Detect which cell encompasses the target text, then output its [x, y] center coordinate. 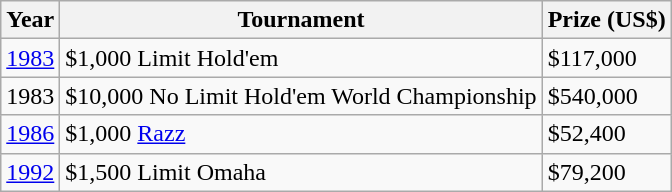
Tournament [301, 20]
Prize (US$) [606, 20]
$10,000 No Limit Hold'em World Championship [301, 96]
$540,000 [606, 96]
$52,400 [606, 134]
1986 [30, 134]
Year [30, 20]
$1,000 Limit Hold'em [301, 58]
1992 [30, 172]
$1,000 Razz [301, 134]
$1,500 Limit Omaha [301, 172]
$79,200 [606, 172]
$117,000 [606, 58]
